Return the [X, Y] coordinate for the center point of the cell that contains the specified text.  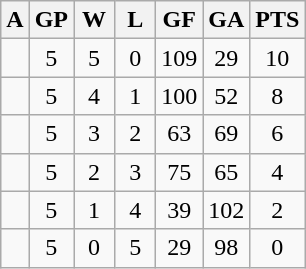
PTS [278, 20]
GA [226, 20]
6 [278, 134]
10 [278, 58]
75 [180, 172]
39 [180, 210]
102 [226, 210]
65 [226, 172]
8 [278, 96]
L [136, 20]
63 [180, 134]
W [94, 20]
52 [226, 96]
GF [180, 20]
A [15, 20]
109 [180, 58]
69 [226, 134]
100 [180, 96]
GP [51, 20]
98 [226, 248]
